Output the (X, Y) coordinate of the center of the cell containing the given text.  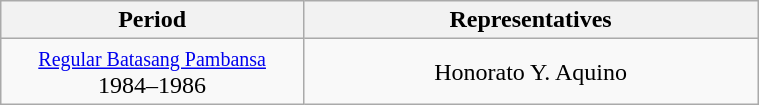
Regular Batasang Pambansa1984–1986 (152, 72)
Period (152, 20)
Honorato Y. Aquino (530, 72)
Representatives (530, 20)
